Detect which cell encompasses the target text, then output its [X, Y] center coordinate. 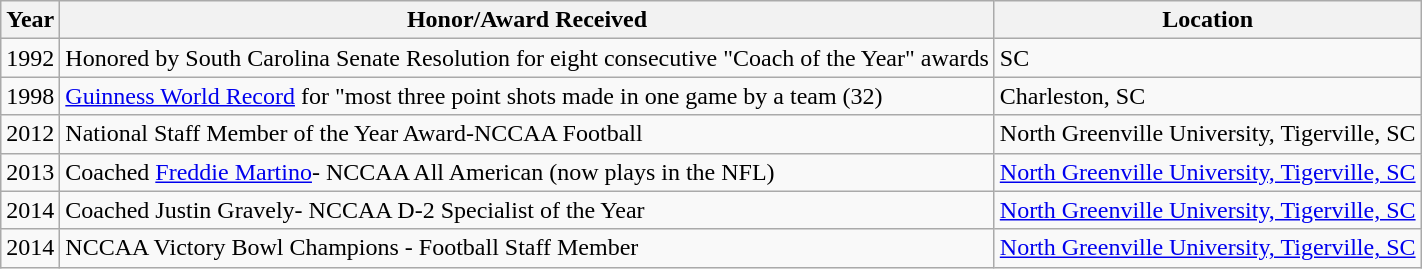
2012 [30, 134]
NCCAA Victory Bowl Champions - Football Staff Member [527, 248]
SC [1208, 58]
Honored by South Carolina Senate Resolution for eight consecutive "Coach of the Year" awards [527, 58]
1998 [30, 96]
Location [1208, 20]
Honor/Award Received [527, 20]
Coached Freddie Martino- NCCAA All American (now plays in the NFL) [527, 172]
1992 [30, 58]
Coached Justin Gravely- NCCAA D-2 Specialist of the Year [527, 210]
Guinness World Record for "most three point shots made in one game by a team (32) [527, 96]
Charleston, SC [1208, 96]
2013 [30, 172]
National Staff Member of the Year Award-NCCAA Football [527, 134]
Year [30, 20]
